For the text-containing cell, return its midpoint in (X, Y) coordinate format. 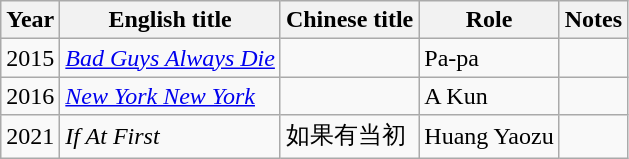
Huang Yaozu (489, 136)
2015 (30, 58)
Year (30, 20)
Chinese title (349, 20)
Bad Guys Always Die (170, 58)
English title (170, 20)
New York New York (170, 96)
If At First (170, 136)
2021 (30, 136)
A Kun (489, 96)
2016 (30, 96)
Pa-pa (489, 58)
Notes (593, 20)
Role (489, 20)
如果有当初 (349, 136)
